Extract the (X, Y) coordinate from the center of the cell holding the provided text.  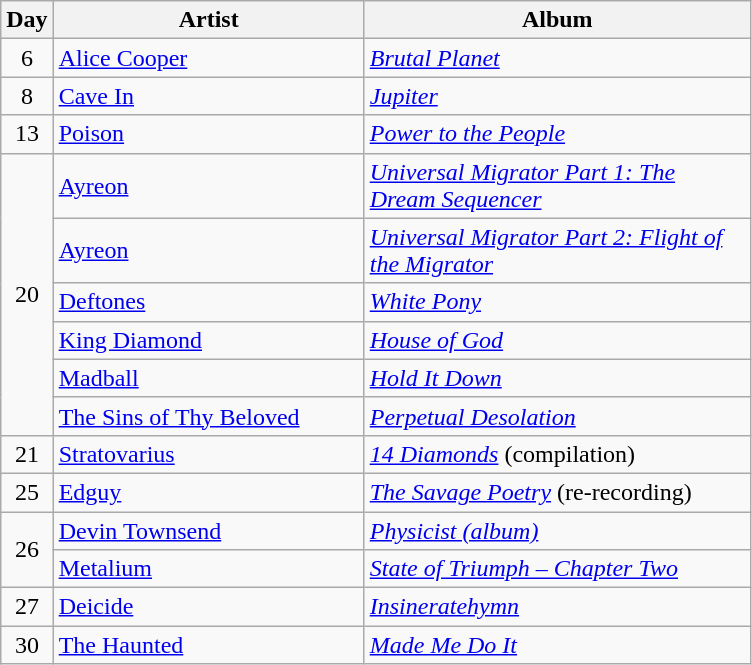
Album (557, 20)
Deicide (208, 607)
Alice Cooper (208, 58)
8 (27, 96)
The Sins of Thy Beloved (208, 416)
Universal Migrator Part 1: The Dream Sequencer (557, 186)
6 (27, 58)
25 (27, 492)
House of God (557, 340)
White Pony (557, 302)
Edguy (208, 492)
Devin Townsend (208, 531)
Poison (208, 134)
13 (27, 134)
Madball (208, 378)
State of Triumph – Chapter Two (557, 569)
Deftones (208, 302)
The Haunted (208, 645)
20 (27, 294)
Jupiter (557, 96)
King Diamond (208, 340)
21 (27, 454)
Perpetual Desolation (557, 416)
27 (27, 607)
Day (27, 20)
30 (27, 645)
Hold It Down (557, 378)
Insineratehymn (557, 607)
Made Me Do It (557, 645)
Physicist (album) (557, 531)
The Savage Poetry (re-recording) (557, 492)
26 (27, 550)
Cave In (208, 96)
Metalium (208, 569)
Power to the People (557, 134)
Brutal Planet (557, 58)
14 Diamonds (compilation) (557, 454)
Artist (208, 20)
Universal Migrator Part 2: Flight of the Migrator (557, 250)
Stratovarius (208, 454)
